Search for the cell housing the specified text and yield its (x, y) center coordinate. 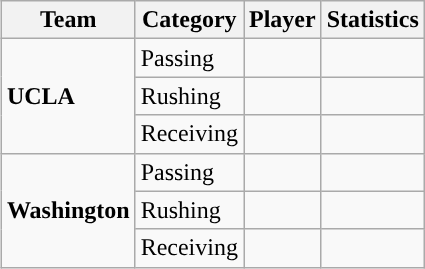
Team (68, 20)
Player (283, 20)
UCLA (68, 96)
Washington (68, 210)
Statistics (372, 20)
Category (189, 20)
